Detect which cell encompasses the target text, then output its [X, Y] center coordinate. 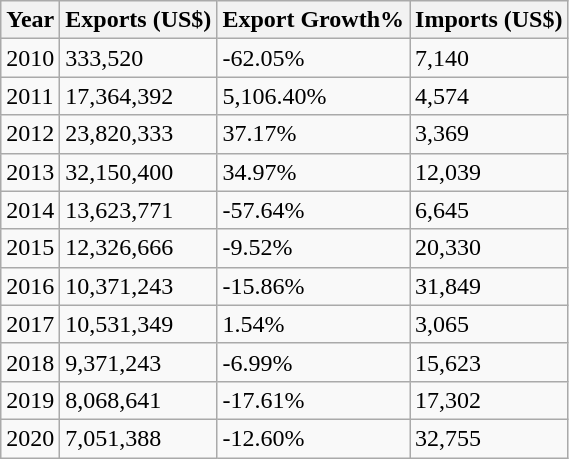
8,068,641 [138, 400]
20,330 [489, 248]
2015 [30, 248]
6,645 [489, 210]
2020 [30, 438]
2018 [30, 362]
12,039 [489, 172]
1.54% [314, 324]
2019 [30, 400]
17,302 [489, 400]
12,326,666 [138, 248]
2017 [30, 324]
32,150,400 [138, 172]
31,849 [489, 286]
Exports (US$) [138, 20]
2016 [30, 286]
32,755 [489, 438]
13,623,771 [138, 210]
2013 [30, 172]
-62.05% [314, 58]
Export Growth% [314, 20]
37.17% [314, 134]
333,520 [138, 58]
17,364,392 [138, 96]
9,371,243 [138, 362]
3,065 [489, 324]
2011 [30, 96]
-15.86% [314, 286]
15,623 [489, 362]
-12.60% [314, 438]
Year [30, 20]
10,371,243 [138, 286]
10,531,349 [138, 324]
-57.64% [314, 210]
7,051,388 [138, 438]
23,820,333 [138, 134]
5,106.40% [314, 96]
34.97% [314, 172]
-6.99% [314, 362]
2010 [30, 58]
Imports (US$) [489, 20]
2014 [30, 210]
3,369 [489, 134]
-17.61% [314, 400]
7,140 [489, 58]
-9.52% [314, 248]
4,574 [489, 96]
2012 [30, 134]
